Return the (X, Y) coordinate for the center point of the cell that contains the specified text.  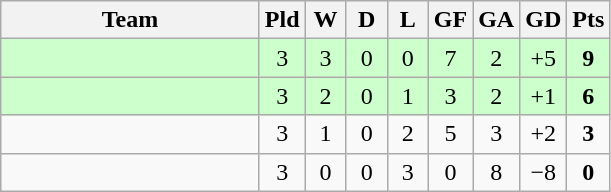
Pld (282, 20)
Team (130, 20)
Pts (588, 20)
7 (450, 58)
9 (588, 58)
+2 (544, 134)
5 (450, 134)
GA (496, 20)
+5 (544, 58)
8 (496, 172)
D (366, 20)
W (326, 20)
−8 (544, 172)
6 (588, 96)
GD (544, 20)
L (408, 20)
+1 (544, 96)
GF (450, 20)
